Return (x, y) of the center of cell containing provided text 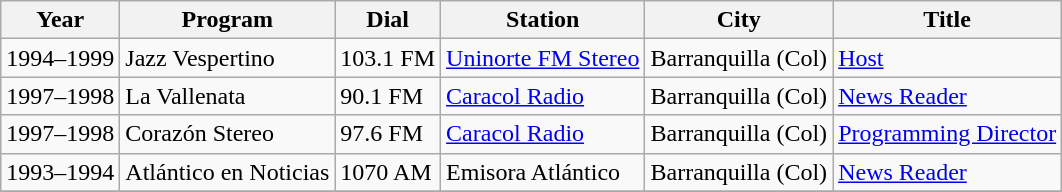
Uninorte FM Stereo (543, 58)
97.6 FM (388, 134)
Station (543, 20)
Program (228, 20)
Host (948, 58)
Emisora Atlántico (543, 172)
103.1 FM (388, 58)
1070 AM (388, 172)
Programming Director (948, 134)
90.1 FM (388, 96)
Atlántico en Noticias (228, 172)
Title (948, 20)
Corazón Stereo (228, 134)
Year (60, 20)
La Vallenata (228, 96)
1993–1994 (60, 172)
City (739, 20)
1994–1999 (60, 58)
Dial (388, 20)
Jazz Vespertino (228, 58)
